Output the [X, Y] coordinate of the center of the cell containing the given text.  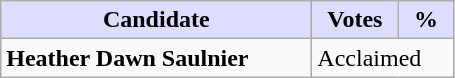
% [426, 20]
Candidate [156, 20]
Acclaimed [383, 58]
Heather Dawn Saulnier [156, 58]
Votes [355, 20]
